Pinpoint the cell where the given text exists, returning its [X, Y] midpoint coordinate. 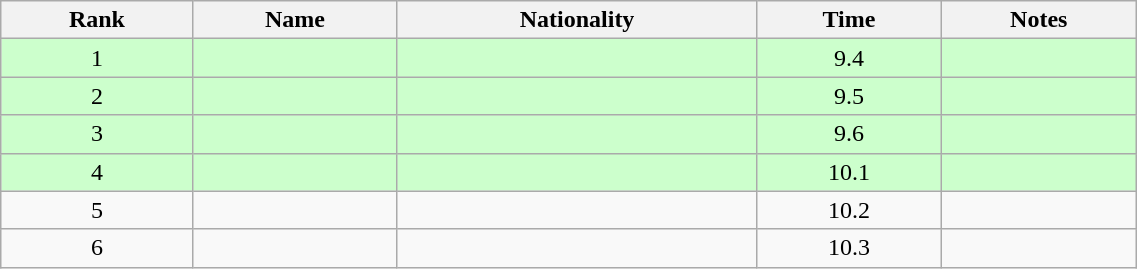
9.4 [848, 58]
Nationality [578, 20]
1 [97, 58]
10.2 [848, 210]
10.1 [848, 172]
Name [295, 20]
6 [97, 248]
Time [848, 20]
10.3 [848, 248]
5 [97, 210]
3 [97, 134]
Rank [97, 20]
9.6 [848, 134]
9.5 [848, 96]
4 [97, 172]
Notes [1039, 20]
2 [97, 96]
